Return [X, Y] of the center of cell containing provided text 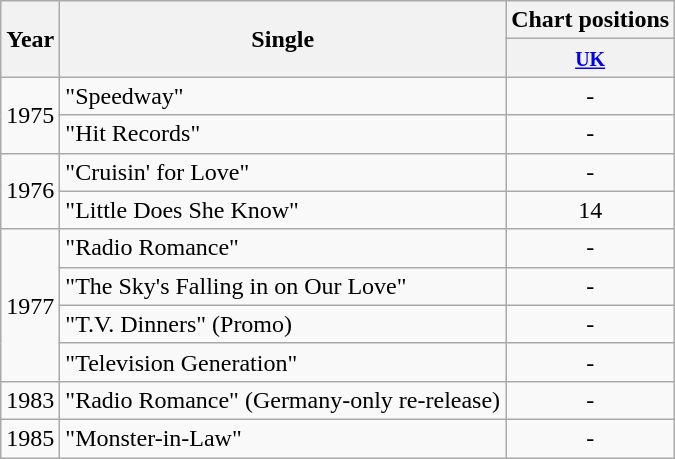
1977 [30, 305]
Chart positions [590, 20]
"Radio Romance" (Germany-only re-release) [283, 400]
"Radio Romance" [283, 248]
"Cruisin' for Love" [283, 172]
"Television Generation" [283, 362]
1985 [30, 438]
"Monster-in-Law" [283, 438]
Year [30, 39]
"Little Does She Know" [283, 210]
Single [283, 39]
1975 [30, 115]
UK [590, 58]
1983 [30, 400]
1976 [30, 191]
"Hit Records" [283, 134]
"Speedway" [283, 96]
"The Sky's Falling in on Our Love" [283, 286]
14 [590, 210]
"T.V. Dinners" (Promo) [283, 324]
